Extract the (x, y) coordinate from the center of the cell holding the provided text.  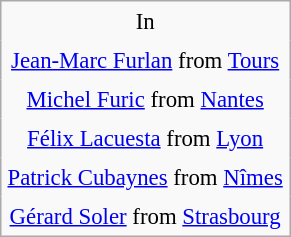
Gérard Soler from Strasbourg (146, 216)
Patrick Cubaynes from Nîmes (146, 178)
In (146, 21)
Michel Furic from Nantes (146, 100)
Jean-Marc Furlan from Tours (146, 60)
Félix Lacuesta from Lyon (146, 138)
